Detect which cell encompasses the target text, then output its (x, y) center coordinate. 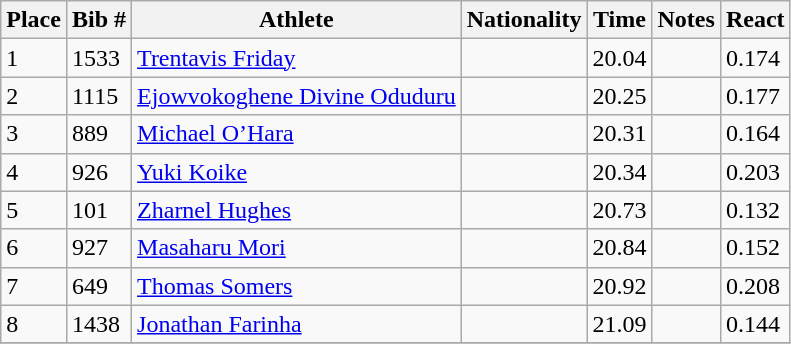
Athlete (297, 20)
101 (98, 210)
0.132 (755, 210)
Time (620, 20)
0.144 (755, 324)
649 (98, 286)
3 (34, 134)
8 (34, 324)
0.164 (755, 134)
5 (34, 210)
Zharnel Hughes (297, 210)
React (755, 20)
Thomas Somers (297, 286)
1533 (98, 58)
Place (34, 20)
926 (98, 172)
20.84 (620, 248)
Nationality (524, 20)
0.208 (755, 286)
Michael O’Hara (297, 134)
20.73 (620, 210)
Bib # (98, 20)
927 (98, 248)
0.152 (755, 248)
20.25 (620, 96)
4 (34, 172)
20.34 (620, 172)
20.92 (620, 286)
0.174 (755, 58)
Masaharu Mori (297, 248)
889 (98, 134)
1115 (98, 96)
0.177 (755, 96)
Yuki Koike (297, 172)
7 (34, 286)
21.09 (620, 324)
Trentavis Friday (297, 58)
1438 (98, 324)
Ejowvokoghene Divine Oduduru (297, 96)
6 (34, 248)
20.04 (620, 58)
Notes (686, 20)
0.203 (755, 172)
1 (34, 58)
20.31 (620, 134)
2 (34, 96)
Jonathan Farinha (297, 324)
